Pinpoint the cell where the given text exists, returning its (x, y) midpoint coordinate. 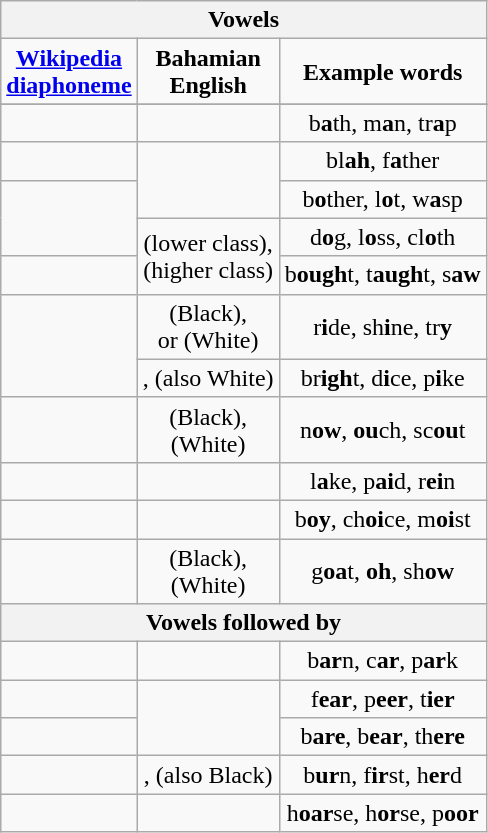
bath, man, trap (382, 123)
now, ouch, scout (382, 430)
hoarse, horse, poor (382, 813)
ride, shine, try (382, 326)
bother, lot, wasp (382, 199)
burn, first, herd (382, 775)
lake, paid, rein (382, 481)
, (also White) (208, 378)
Vowels followed by (244, 623)
, (also Black) (208, 775)
Vowels (244, 20)
Example words (382, 72)
barn, car, park (382, 661)
fear, peer, tier (382, 699)
bare, bear, there (382, 737)
(lower class), (higher class) (208, 256)
boy, choice, moist (382, 519)
Wikipedia diaphoneme (69, 72)
blah, father (382, 161)
Bahamian English (208, 72)
goat, oh, show (382, 570)
dog, loss, cloth (382, 237)
bright, dice, pike (382, 378)
(Black), or (White) (208, 326)
bought, taught, saw (382, 275)
